Capture the cell that displays the provided text and extract its (X, Y) central coordinate. 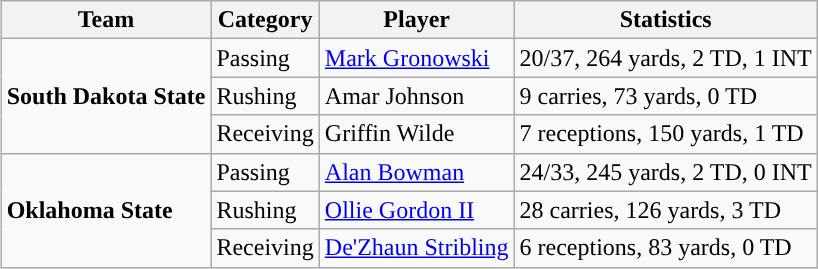
Team (106, 20)
De'Zhaun Stribling (416, 248)
6 receptions, 83 yards, 0 TD (666, 248)
South Dakota State (106, 96)
28 carries, 126 yards, 3 TD (666, 210)
Amar Johnson (416, 96)
Mark Gronowski (416, 58)
20/37, 264 yards, 2 TD, 1 INT (666, 58)
Alan Bowman (416, 172)
7 receptions, 150 yards, 1 TD (666, 134)
Griffin Wilde (416, 134)
9 carries, 73 yards, 0 TD (666, 96)
Statistics (666, 20)
Category (265, 20)
Player (416, 20)
Ollie Gordon II (416, 210)
24/33, 245 yards, 2 TD, 0 INT (666, 172)
Oklahoma State (106, 210)
